Extract the [X, Y] coordinate from the center of the cell holding the provided text.  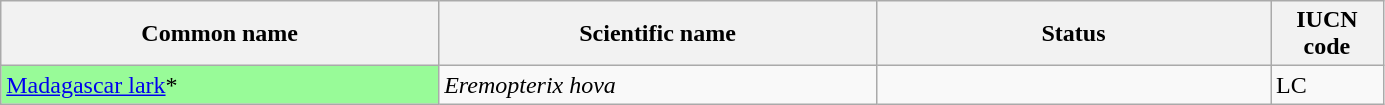
Scientific name [658, 34]
Common name [220, 34]
Madagascar lark* [220, 85]
IUCN code [1328, 34]
Eremopterix hova [658, 85]
Status [1073, 34]
LC [1328, 85]
